Extract the (X, Y) coordinate from the center of the cell holding the provided text.  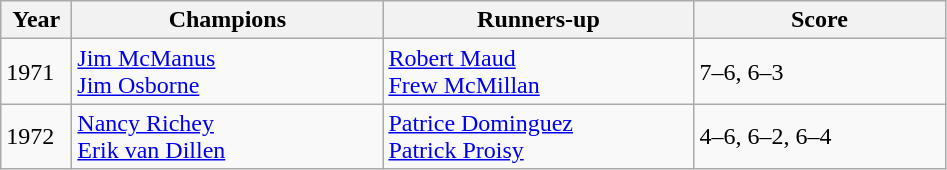
Robert Maud Frew McMillan (538, 72)
1972 (36, 136)
Patrice Dominguez Patrick Proisy (538, 136)
Year (36, 20)
Champions (228, 20)
Runners-up (538, 20)
Jim McManus Jim Osborne (228, 72)
7–6, 6–3 (820, 72)
Nancy Richey Erik van Dillen (228, 136)
1971 (36, 72)
Score (820, 20)
4–6, 6–2, 6–4 (820, 136)
